Locate the cell with the specified text and output its (x, y) center coordinate. 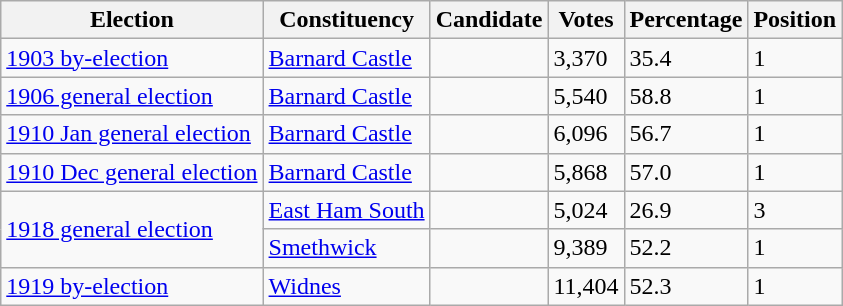
11,404 (586, 286)
5,024 (586, 210)
Constituency (346, 20)
Election (132, 20)
Percentage (686, 20)
Votes (586, 20)
1906 general election (132, 96)
6,096 (586, 134)
35.4 (686, 58)
Candidate (489, 20)
3,370 (586, 58)
57.0 (686, 172)
58.8 (686, 96)
East Ham South (346, 210)
56.7 (686, 134)
5,868 (586, 172)
9,389 (586, 248)
3 (795, 210)
1918 general election (132, 229)
1910 Dec general election (132, 172)
26.9 (686, 210)
Position (795, 20)
Widnes (346, 286)
1903 by-election (132, 58)
1919 by-election (132, 286)
Smethwick (346, 248)
1910 Jan general election (132, 134)
52.3 (686, 286)
5,540 (586, 96)
52.2 (686, 248)
